Capture the cell that displays the provided text and extract its [x, y] central coordinate. 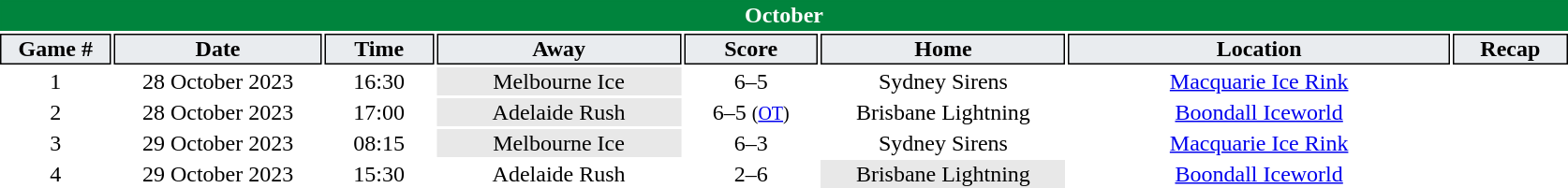
6–5 (OT) [751, 112]
4 [56, 174]
6–5 [751, 81]
Recap [1510, 49]
October [784, 15]
Score [751, 49]
17:00 [379, 112]
2 [56, 112]
2–6 [751, 174]
16:30 [379, 81]
15:30 [379, 174]
Away [559, 49]
Date [218, 49]
Location [1259, 49]
08:15 [379, 143]
6–3 [751, 143]
Time [379, 49]
1 [56, 81]
Game # [56, 49]
Home [943, 49]
3 [56, 143]
